Return [x, y] of the center of cell containing provided text 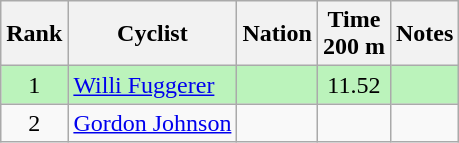
1 [34, 85]
2 [34, 123]
Notes [424, 34]
Nation [277, 34]
Rank [34, 34]
Time200 m [354, 34]
Willi Fuggerer [152, 85]
11.52 [354, 85]
Cyclist [152, 34]
Gordon Johnson [152, 123]
